For the text-containing cell, return its midpoint in (x, y) coordinate format. 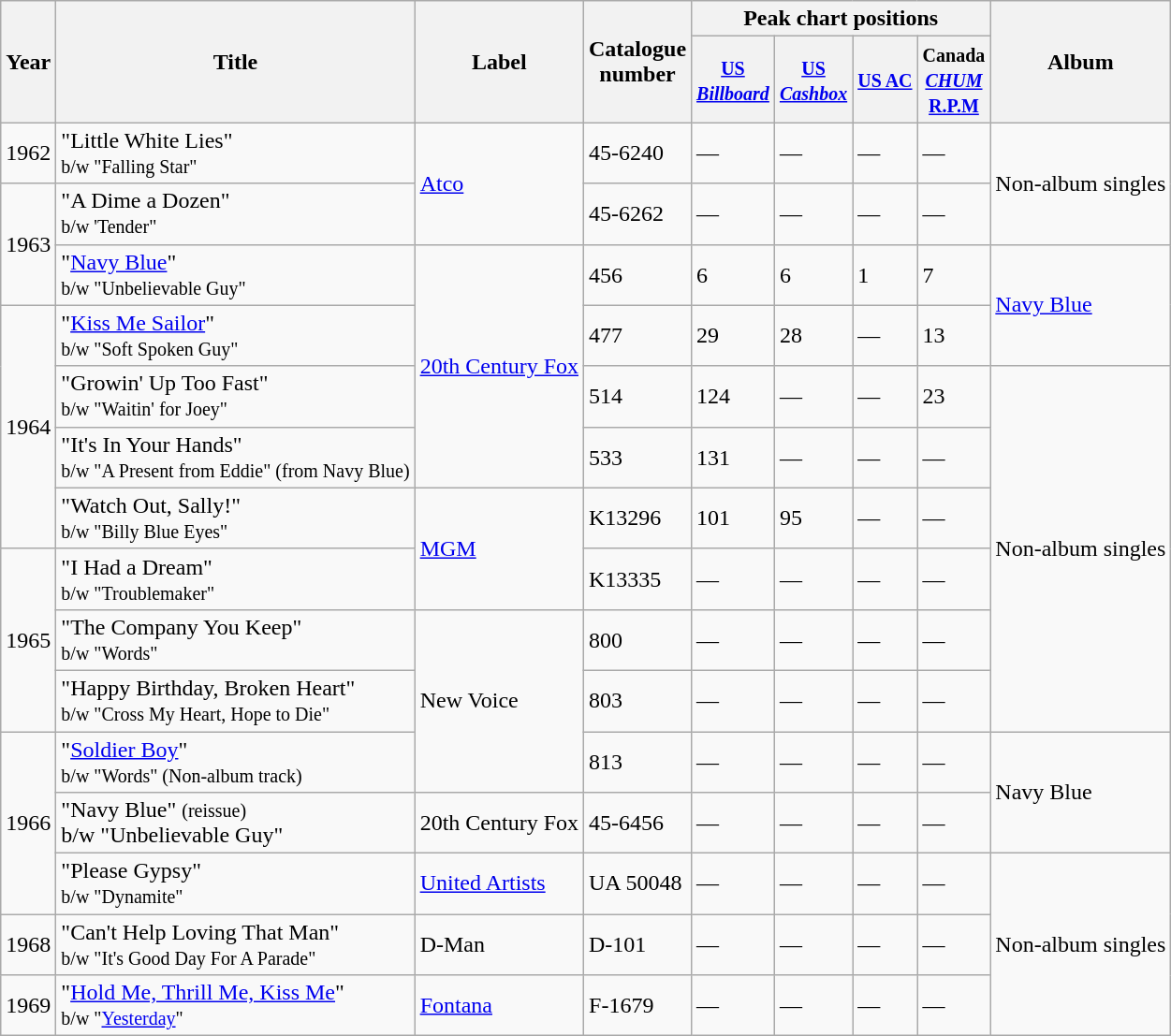
"Soldier Boy"b/w "Words" (Non-album track) (236, 762)
US AC (886, 80)
MGM (499, 548)
533 (638, 457)
F-1679 (638, 1005)
"Kiss Me Sailor"b/w "Soft Spoken Guy" (236, 335)
"Little White Lies"b/w "Falling Star" (236, 153)
"A Dime a Dozen"b/w 'Tender" (236, 213)
D-101 (638, 945)
1968 (28, 945)
13 (954, 335)
101 (734, 518)
K13296 (638, 518)
"Watch Out, Sally!"b/w "Billy Blue Eyes" (236, 518)
Label (499, 62)
45-6456 (638, 824)
45-6262 (638, 213)
"Please Gypsy"b/w "Dynamite" (236, 883)
"Hold Me, Thrill Me, Kiss Me"b/w "Yesterday" (236, 1005)
"Navy Blue"b/w "Unbelievable Guy" (236, 275)
95 (812, 518)
"Can't Help Loving That Man"b/w "It's Good Day For A Parade" (236, 945)
124 (734, 397)
477 (638, 335)
United Artists (499, 883)
131 (734, 457)
803 (638, 700)
1 (886, 275)
D-Man (499, 945)
UA 50048 (638, 883)
"Navy Blue" (reissue)b/w "Unbelievable Guy" (236, 824)
K13335 (638, 578)
456 (638, 275)
28 (812, 335)
Peak chart positions (841, 19)
1965 (28, 640)
"Happy Birthday, Broken Heart"b/w "Cross My Heart, Hope to Die" (236, 700)
USCashbox (812, 80)
514 (638, 397)
Album (1080, 62)
Fontana (499, 1005)
1963 (28, 244)
New Voice (499, 700)
"Growin' Up Too Fast"b/w "Waitin' for Joey" (236, 397)
29 (734, 335)
Year (28, 62)
1962 (28, 153)
23 (954, 397)
800 (638, 640)
45-6240 (638, 153)
1964 (28, 427)
1966 (28, 824)
Title (236, 62)
"The Company You Keep"b/w "Words" (236, 640)
1969 (28, 1005)
Atco (499, 183)
813 (638, 762)
7 (954, 275)
USBillboard (734, 80)
"It's In Your Hands"b/w "A Present from Eddie" (from Navy Blue) (236, 457)
Cataloguenumber (638, 62)
"I Had a Dream"b/w "Troublemaker" (236, 578)
CanadaCHUMR.P.M (954, 80)
